From the cell containing the given text, extract its center point as (x, y) coordinate. 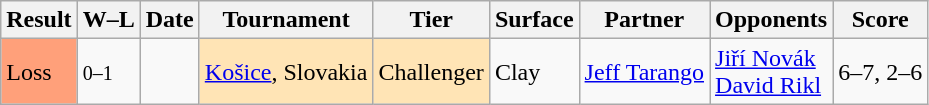
Result (39, 20)
Partner (644, 20)
Score (880, 20)
Loss (39, 72)
Jiří Novák David Rikl (772, 72)
Jeff Tarango (644, 72)
Košice, Slovakia (286, 72)
0–1 (108, 72)
Clay (534, 72)
Tier (431, 20)
Date (170, 20)
Opponents (772, 20)
Surface (534, 20)
Challenger (431, 72)
Tournament (286, 20)
W–L (108, 20)
6–7, 2–6 (880, 72)
